Search for the cell housing the specified text and yield its (X, Y) center coordinate. 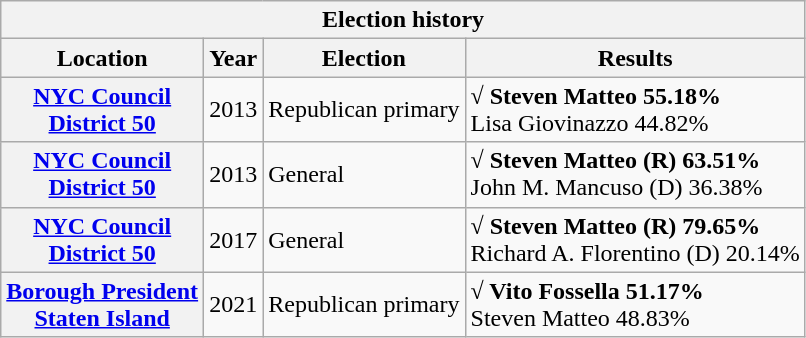
√ Steven Matteo (R) 63.51%John M. Mancuso (D) 36.38% (635, 174)
2021 (234, 304)
Results (635, 58)
√ Steven Matteo (R) 79.65%Richard A. Florentino (D) 20.14% (635, 240)
Election history (404, 20)
√ Vito Fossella 51.17%Steven Matteo 48.83% (635, 304)
Location (102, 58)
Election (364, 58)
2017 (234, 240)
√ Steven Matteo 55.18%Lisa Giovinazzo 44.82% (635, 110)
Year (234, 58)
Borough PresidentStaten Island (102, 304)
